Identify which cell holds the provided text, then report its (x, y) central coordinate. 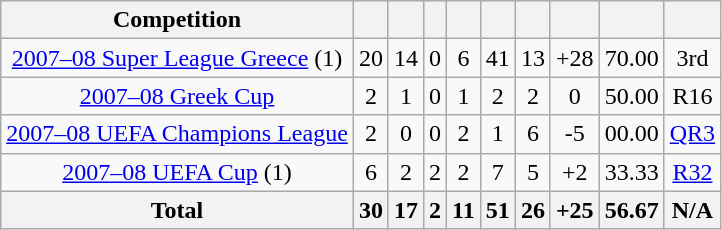
3rd (692, 58)
33.33 (632, 172)
-5 (574, 134)
Total (178, 210)
00.00 (632, 134)
17 (406, 210)
26 (532, 210)
7 (498, 172)
56.67 (632, 210)
51 (498, 210)
5 (532, 172)
30 (370, 210)
R32 (692, 172)
41 (498, 58)
2007–08 UEFA Champions League (178, 134)
20 (370, 58)
QR3 (692, 134)
N/A (692, 210)
14 (406, 58)
11 (464, 210)
R16 (692, 96)
2007–08 Greek Cup (178, 96)
2007–08 Super League Greece (1) (178, 58)
70.00 (632, 58)
Competition (178, 20)
+2 (574, 172)
50.00 (632, 96)
+25 (574, 210)
+28 (574, 58)
13 (532, 58)
2007–08 UEFA Cup (1) (178, 172)
